Identify which cell holds the provided text, then report its (X, Y) central coordinate. 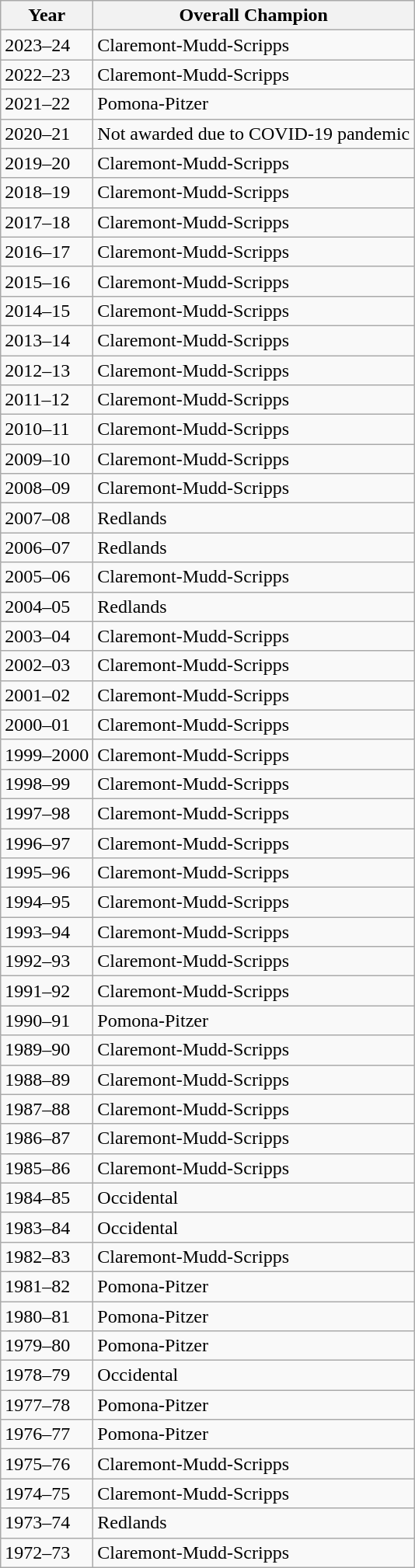
2018–19 (47, 193)
1985–86 (47, 1168)
1991–92 (47, 991)
2017–18 (47, 222)
1997–98 (47, 813)
1994–95 (47, 902)
2016–17 (47, 252)
2004–05 (47, 607)
1976–77 (47, 1434)
2021–22 (47, 104)
1979–80 (47, 1346)
Not awarded due to COVID-19 pandemic (253, 134)
1981–82 (47, 1286)
1995–96 (47, 873)
2020–21 (47, 134)
1999–2000 (47, 754)
2010–11 (47, 429)
2007–08 (47, 518)
2009–10 (47, 459)
2013–14 (47, 340)
2006–07 (47, 548)
2005–06 (47, 577)
2012–13 (47, 370)
1980–81 (47, 1316)
2000–01 (47, 725)
2015–16 (47, 281)
1978–79 (47, 1375)
2022–23 (47, 75)
1973–74 (47, 1523)
1992–93 (47, 961)
1989–90 (47, 1050)
1986–87 (47, 1139)
1998–99 (47, 784)
2011–12 (47, 400)
1996–97 (47, 843)
1975–76 (47, 1464)
1987–88 (47, 1109)
2003–04 (47, 636)
2014–15 (47, 311)
1974–75 (47, 1493)
2002–03 (47, 666)
1990–91 (47, 1020)
2001–02 (47, 695)
Overall Champion (253, 16)
1993–94 (47, 932)
2019–20 (47, 163)
1984–85 (47, 1198)
2008–09 (47, 488)
1977–78 (47, 1405)
Year (47, 16)
1972–73 (47, 1552)
1983–84 (47, 1227)
1982–83 (47, 1257)
1988–89 (47, 1080)
2023–24 (47, 45)
